Output the (x, y) coordinate of the center of the cell containing the given text.  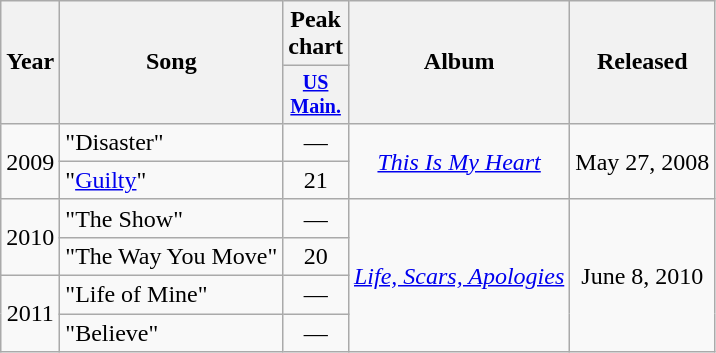
20 (316, 256)
Peak chart (316, 34)
2011 (30, 314)
2009 (30, 161)
"The Way You Move" (172, 256)
"Believe" (172, 333)
Song (172, 62)
2010 (30, 237)
"The Show" (172, 218)
21 (316, 180)
Album (458, 62)
"Guilty" (172, 180)
Year (30, 62)
"Disaster" (172, 142)
This Is My Heart (458, 161)
USMain. (316, 94)
June 8, 2010 (642, 275)
May 27, 2008 (642, 161)
Life, Scars, Apologies (458, 275)
Released (642, 62)
"Life of Mine" (172, 295)
